Pinpoint the cell where the given text exists, returning its [X, Y] midpoint coordinate. 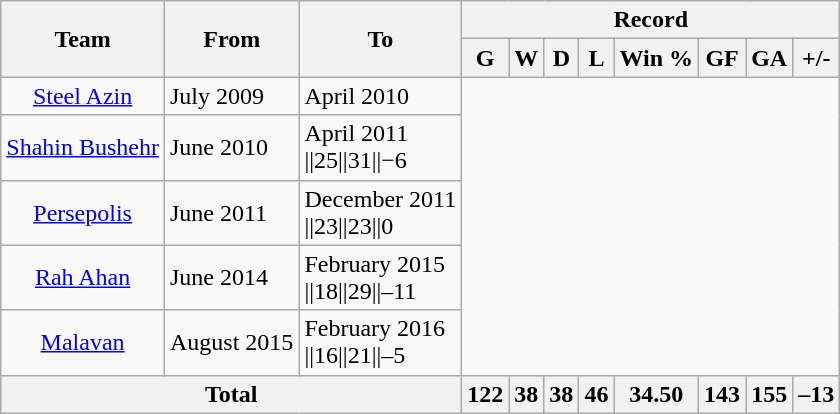
GA [770, 58]
W [526, 58]
Record [651, 20]
Team [83, 39]
143 [722, 394]
April 2010 [380, 96]
GF [722, 58]
June 2011 [231, 212]
February 2015||18||29||–11 [380, 278]
June 2014 [231, 278]
December 2011||23||23||0 [380, 212]
L [596, 58]
D [562, 58]
Steel Azin [83, 96]
46 [596, 394]
From [231, 39]
Rah Ahan [83, 278]
155 [770, 394]
July 2009 [231, 96]
April 2011 ||25||31||−6 [380, 148]
February 2016||16||21||–5 [380, 342]
June 2010 [231, 148]
Malavan [83, 342]
To [380, 39]
Win % [656, 58]
Total [232, 394]
–13 [816, 394]
34.50 [656, 394]
G [486, 58]
+/- [816, 58]
122 [486, 394]
August 2015 [231, 342]
Persepolis [83, 212]
Shahin Bushehr [83, 148]
